Identify which cell holds the provided text, then report its (X, Y) central coordinate. 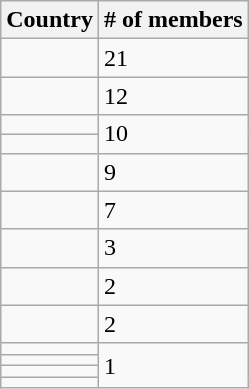
10 (173, 134)
12 (173, 96)
9 (173, 172)
Country (50, 20)
7 (173, 210)
# of members (173, 20)
1 (173, 365)
3 (173, 248)
21 (173, 58)
